Return (x, y) of the center of cell containing provided text 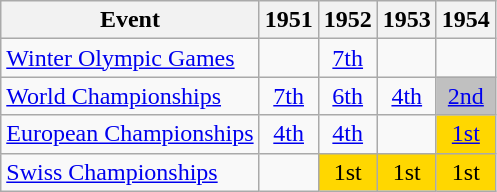
1953 (406, 20)
European Championships (130, 134)
2nd (466, 96)
Event (130, 20)
1951 (288, 20)
Swiss Championships (130, 172)
Winter Olympic Games (130, 58)
World Championships (130, 96)
1954 (466, 20)
6th (348, 96)
1952 (348, 20)
